Capture the cell that displays the provided text and extract its (X, Y) central coordinate. 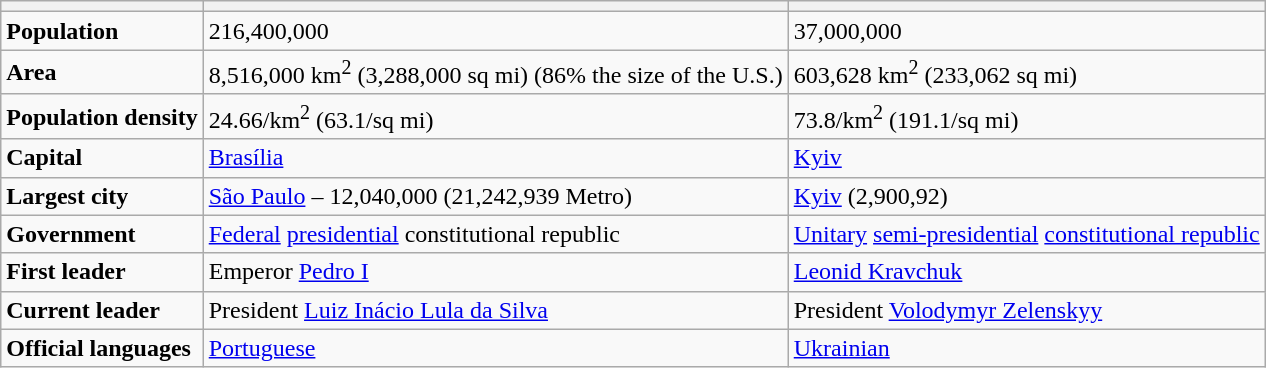
Leonid Kravchuk (1026, 272)
Population density (102, 116)
Current leader (102, 310)
Unitary semi-presidential constitutional republic (1026, 234)
Largest city (102, 196)
Ukrainian (1026, 348)
Kyiv (2,900,92) (1026, 196)
President Volodymyr Zelenskyy (1026, 310)
Official languages (102, 348)
37,000,000 (1026, 31)
First leader (102, 272)
Kyiv (1026, 158)
Area (102, 72)
8,516,000 km2 (3,288,000 sq mi) (86% the size of the U.S.) (496, 72)
São Paulo – 12,040,000 (21,242,939 Metro) (496, 196)
73.8/km2 (191.1/sq mi) (1026, 116)
Emperor Pedro I (496, 272)
Brasília (496, 158)
Capital (102, 158)
603,628 km2 (233,062 sq mi) (1026, 72)
Federal presidential constitutional republic (496, 234)
Portuguese (496, 348)
Government (102, 234)
24.66/km2 (63.1/sq mi) (496, 116)
Population (102, 31)
President Luiz Inácio Lula da Silva (496, 310)
216,400,000 (496, 31)
